Search for the cell housing the specified text and yield its [X, Y] center coordinate. 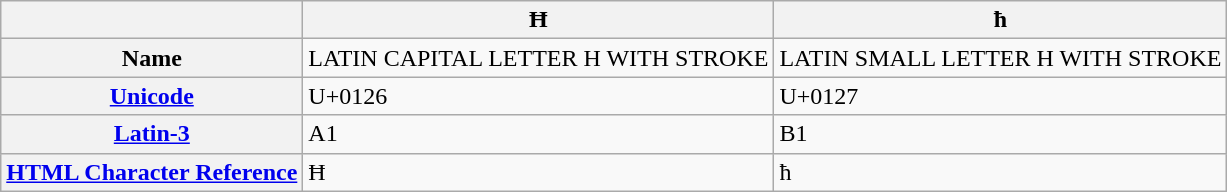
Unicode [152, 96]
HTML Character Reference [152, 172]
LATIN CAPITAL LETTER H WITH STROKE [538, 58]
LATIN SMALL LETTER H WITH STROKE [1000, 58]
U+0127 [1000, 96]
Latin-3 [152, 134]
U+0126 [538, 96]
Name [152, 58]
A1 [538, 134]
B1 [1000, 134]
